Capture the cell that displays the provided text and extract its [X, Y] central coordinate. 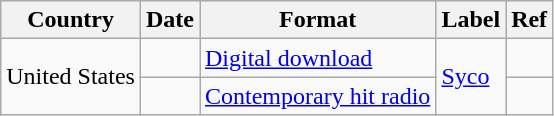
Label [471, 20]
Date [170, 20]
Contemporary hit radio [318, 96]
Syco [471, 77]
Country [71, 20]
Ref [530, 20]
Digital download [318, 58]
Format [318, 20]
United States [71, 77]
